Return [x, y] of the center of cell containing provided text 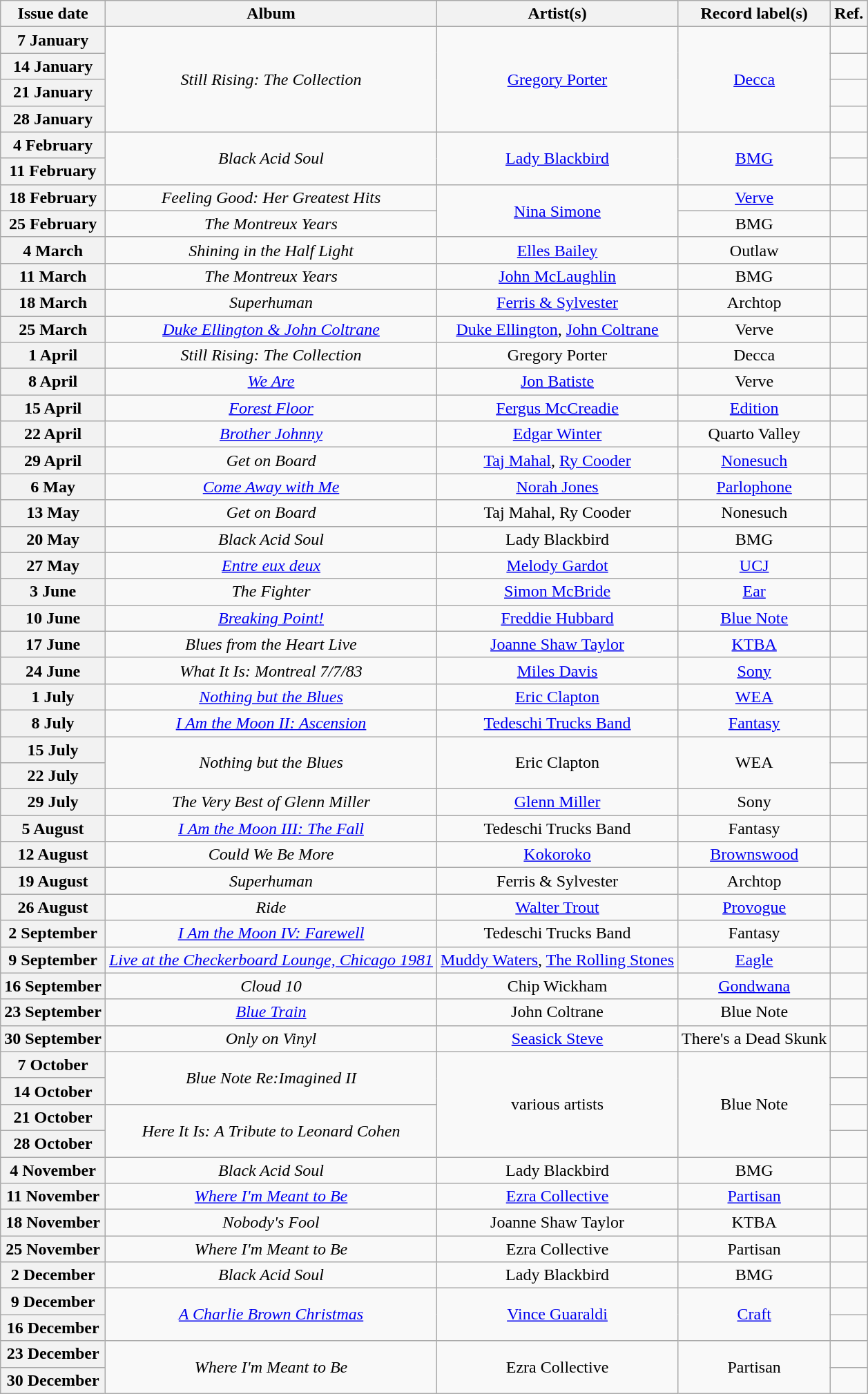
28 January [53, 119]
23 September [53, 1012]
4 November [53, 1170]
28 October [53, 1143]
19 August [53, 881]
Entre eux deux [271, 565]
Shining in the Half Light [271, 250]
various artists [558, 1104]
14 January [53, 66]
Chip Wickham [558, 986]
Ride [271, 907]
11 November [53, 1197]
Could We Be More [271, 855]
29 July [53, 802]
Duke Ellington, John Coltrane [558, 329]
7 October [53, 1065]
Outlaw [754, 250]
8 July [53, 723]
13 May [53, 513]
Brother Johnny [271, 434]
Muddy Waters, The Rolling Stones [558, 960]
18 March [53, 302]
30 December [53, 1380]
25 November [53, 1249]
29 April [53, 461]
16 September [53, 986]
15 April [53, 408]
Here It Is: A Tribute to Leonard Cohen [271, 1130]
Blues from the Heart Live [271, 644]
Record label(s) [754, 14]
27 May [53, 565]
23 December [53, 1354]
9 September [53, 960]
Forest Floor [271, 408]
22 April [53, 434]
Fergus McCreadie [558, 408]
1 April [53, 356]
Come Away with Me [271, 487]
22 July [53, 776]
7 January [53, 40]
Miles Davis [558, 670]
18 November [53, 1223]
We Are [271, 382]
2 December [53, 1275]
2 September [53, 933]
5 August [53, 829]
Breaking Point! [271, 618]
Glenn Miller [558, 802]
24 June [53, 670]
Nina Simone [558, 211]
I Am the Moon III: The Fall [271, 829]
12 August [53, 855]
Ref. [849, 14]
Duke Ellington & John Coltrane [271, 329]
Vince Guaraldi [558, 1315]
Gondwana [754, 986]
The Fighter [271, 592]
4 February [53, 145]
Walter Trout [558, 907]
The Very Best of Glenn Miller [271, 802]
Ear [754, 592]
25 February [53, 224]
What It Is: Montreal 7/7/83 [271, 670]
8 April [53, 382]
30 September [53, 1038]
Jon Batiste [558, 382]
Provogue [754, 907]
17 June [53, 644]
Melody Gardot [558, 565]
11 March [53, 276]
Freddie Hubbard [558, 618]
Craft [754, 1315]
Quarto Valley [754, 434]
UCJ [754, 565]
21 January [53, 93]
11 February [53, 171]
9 December [53, 1301]
18 February [53, 197]
John Coltrane [558, 1012]
Blue Train [271, 1012]
Issue date [53, 14]
Seasick Steve [558, 1038]
10 June [53, 618]
Brownswood [754, 855]
There's a Dead Skunk [754, 1038]
14 October [53, 1091]
Edition [754, 408]
I Am the Moon IV: Farewell [271, 933]
16 December [53, 1328]
Artist(s) [558, 14]
Cloud 10 [271, 986]
21 October [53, 1117]
Parlophone [754, 487]
26 August [53, 907]
Live at the Checkerboard Lounge, Chicago 1981 [271, 960]
Nobody's Fool [271, 1223]
Elles Bailey [558, 250]
Eagle [754, 960]
25 March [53, 329]
15 July [53, 749]
6 May [53, 487]
3 June [53, 592]
Blue Note Re:Imagined II [271, 1078]
Kokoroko [558, 855]
John McLaughlin [558, 276]
Only on Vinyl [271, 1038]
20 May [53, 539]
I Am the Moon II: Ascension [271, 723]
Feeling Good: Her Greatest Hits [271, 197]
1 July [53, 697]
4 March [53, 250]
Album [271, 14]
Norah Jones [558, 487]
Simon McBride [558, 592]
A Charlie Brown Christmas [271, 1315]
Edgar Winter [558, 434]
